Output the [X, Y] coordinate of the center of the cell containing the given text.  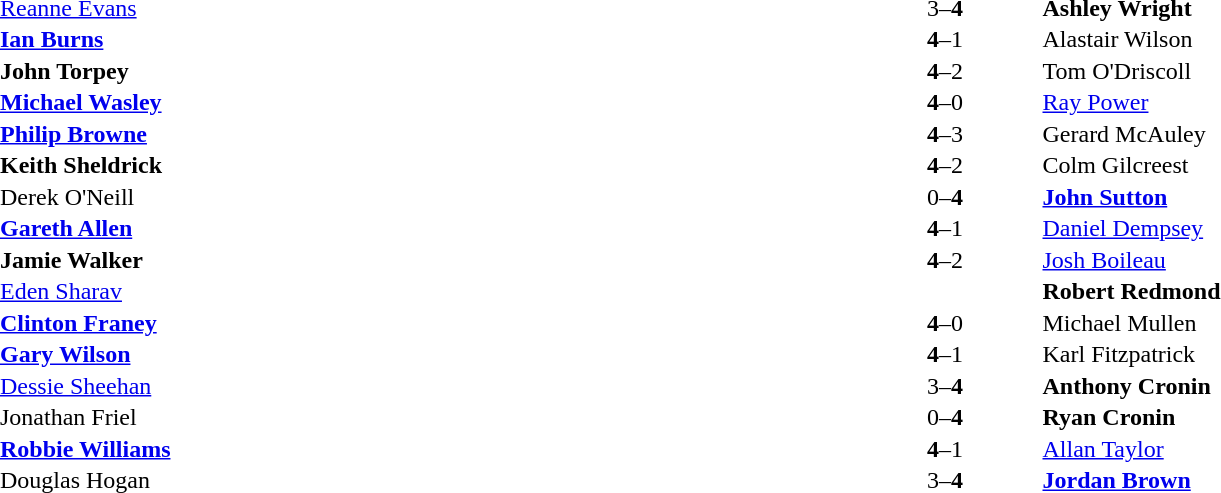
4–3 [944, 134]
3–4 [944, 386]
